Provide the (x, y) coordinate of the cell's center where the given text is located.  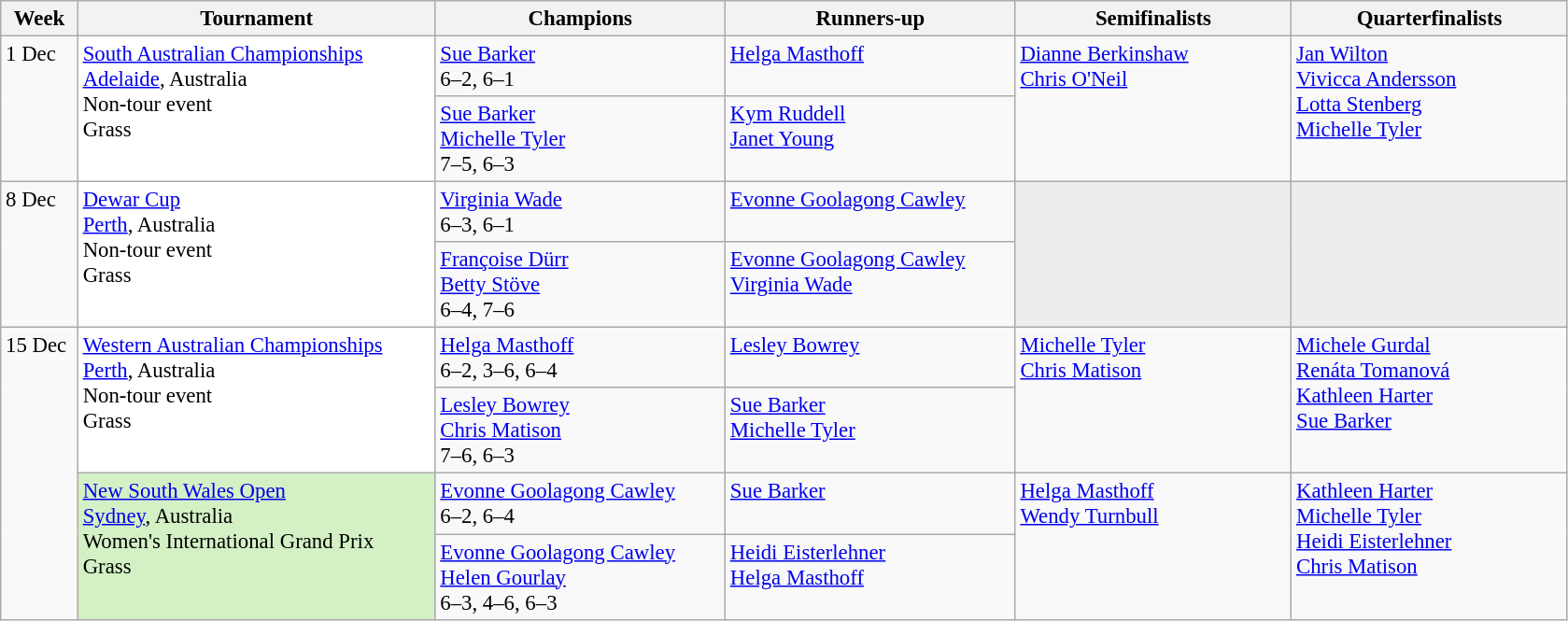
8 Dec (39, 255)
Evonne Goolagong Cawley6–2, 6–4 (581, 504)
Champions (581, 19)
1 Dec (39, 109)
Jan Wilton Vivicca Andersson Lotta Stenberg Michelle Tyler (1430, 109)
Sue Barker6–2, 6–1 (581, 67)
Helga Masthoff Wendy Turnbull (1153, 546)
Runners-up (870, 19)
Heidi Eisterlehner Helga Masthoff (870, 577)
Helga Masthoff6–2, 3–6, 6–4 (581, 359)
Sue Barker Michelle Tyler7–5, 6–3 (581, 139)
Françoise Dürr Betty Stöve6–4, 7–6 (581, 285)
Week (39, 19)
Evonne Goolagong Cawley Virginia Wade (870, 285)
Sue Barker (870, 504)
Dianne Berkinshaw Chris O'Neil (1153, 109)
Evonne Goolagong Cawley (870, 213)
South Australian Championships Adelaide, AustraliaNon-tour eventGrass (256, 109)
Dewar Cup Perth, AustraliaNon-tour eventGrass (256, 255)
Western Australian Championships Perth, AustraliaNon-tour eventGrass (256, 401)
Sue Barker Michelle Tyler (870, 431)
New South Wales Open Sydney, AustraliaWomen's International Grand PrixGrass (256, 546)
Evonne Goolagong Cawley Helen Gourlay6–3, 4–6, 6–3 (581, 577)
Lesley Bowrey (870, 359)
Tournament (256, 19)
Kym Ruddell Janet Young (870, 139)
Quarterfinalists (1430, 19)
Semifinalists (1153, 19)
Kathleen Harter Michelle Tyler Heidi Eisterlehner Chris Matison (1430, 546)
Lesley Bowrey Chris Matison7–6, 6–3 (581, 431)
Michelle Tyler Chris Matison (1153, 401)
15 Dec (39, 473)
Virginia Wade6–3, 6–1 (581, 213)
Michele Gurdal Renáta Tomanová Kathleen Harter Sue Barker (1430, 401)
Helga Masthoff (870, 67)
